Return [X, Y] of the center of cell containing provided text 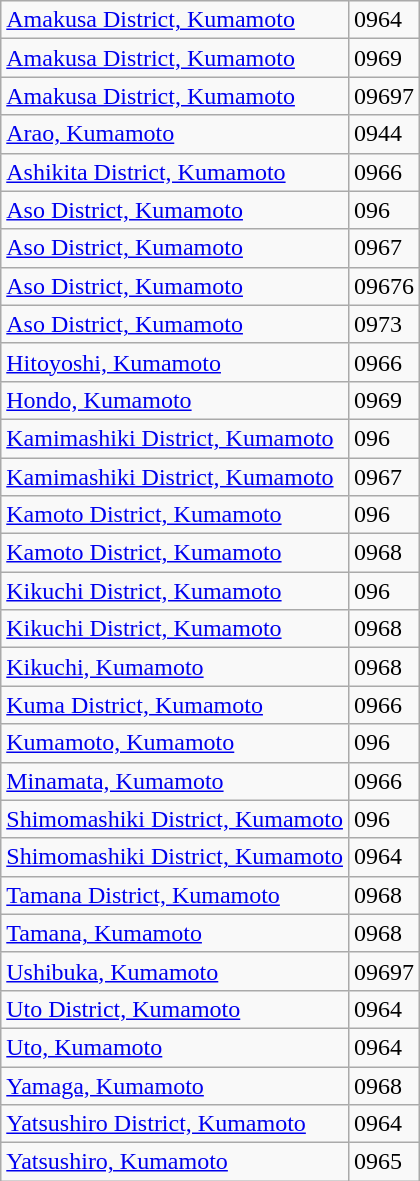
Tamana District, Kumamoto [175, 895]
Tamana, Kumamoto [175, 933]
Hitoyoshi, Kumamoto [175, 362]
Kuma District, Kumamoto [175, 705]
Kumamoto, Kumamoto [175, 743]
Kikuchi, Kumamoto [175, 667]
Uto, Kumamoto [175, 1047]
Ashikita District, Kumamoto [175, 172]
Yatsushiro District, Kumamoto [175, 1124]
Hondo, Kumamoto [175, 400]
Yatsushiro, Kumamoto [175, 1162]
0944 [384, 134]
Arao, Kumamoto [175, 134]
Minamata, Kumamoto [175, 781]
09676 [384, 286]
0965 [384, 1162]
0973 [384, 324]
Uto District, Kumamoto [175, 1009]
Ushibuka, Kumamoto [175, 971]
Yamaga, Kumamoto [175, 1085]
